Output the [x, y] coordinate of the center of the cell containing the given text.  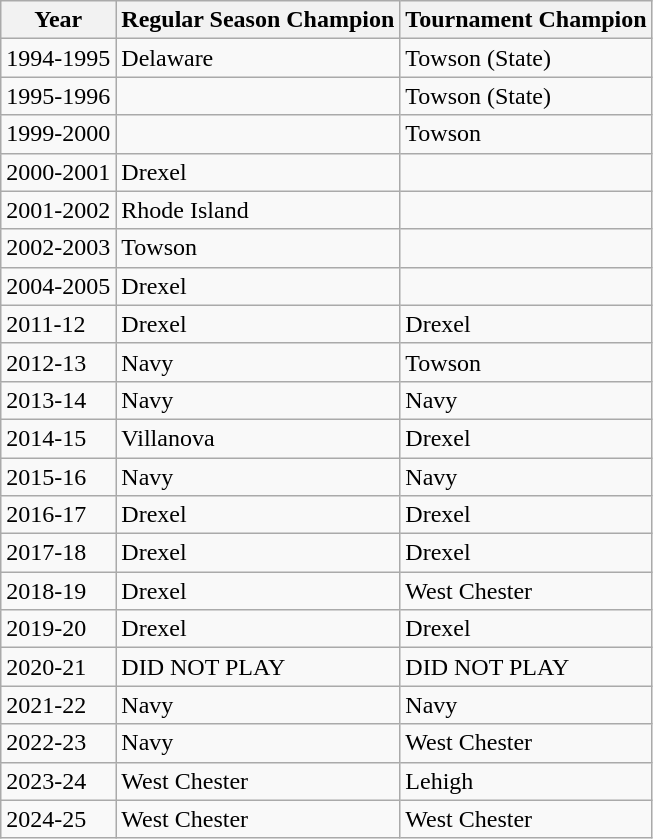
Villanova [258, 438]
1994-1995 [58, 58]
Tournament Champion [526, 20]
Lehigh [526, 781]
2023-24 [58, 781]
1999-2000 [58, 134]
2013-14 [58, 400]
2020-21 [58, 667]
2017-18 [58, 553]
2019-20 [58, 629]
2024-25 [58, 819]
Delaware [258, 58]
2004-2005 [58, 286]
1995-1996 [58, 96]
2018-19 [58, 591]
2021-22 [58, 705]
2022-23 [58, 743]
2002-2003 [58, 248]
Year [58, 20]
2015-16 [58, 477]
Rhode Island [258, 210]
2012-13 [58, 362]
2016-17 [58, 515]
2011-12 [58, 324]
Regular Season Champion [258, 20]
2001-2002 [58, 210]
2014-15 [58, 438]
2000-2001 [58, 172]
